For the text-containing cell, return its midpoint in [X, Y] coordinate format. 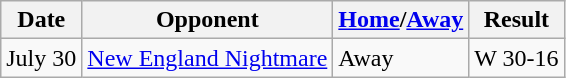
New England Nightmare [208, 58]
W 30-16 [516, 58]
Opponent [208, 20]
Date [42, 20]
Away [401, 58]
Home/Away [401, 20]
Result [516, 20]
July 30 [42, 58]
